Detect which cell encompasses the target text, then output its [x, y] center coordinate. 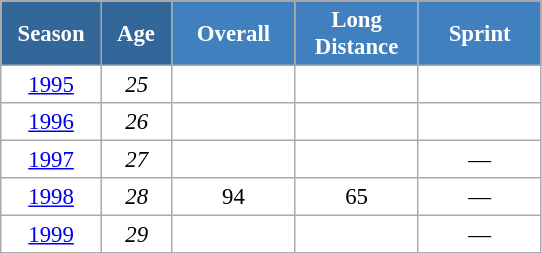
65 [356, 197]
Season [52, 34]
1996 [52, 122]
1997 [52, 160]
1998 [52, 197]
Overall [234, 34]
28 [136, 197]
26 [136, 122]
29 [136, 235]
1995 [52, 85]
Long Distance [356, 34]
1999 [52, 235]
Age [136, 34]
25 [136, 85]
94 [234, 197]
27 [136, 160]
Sprint [480, 34]
